Return the [X, Y] coordinate for the center point of the cell that contains the specified text.  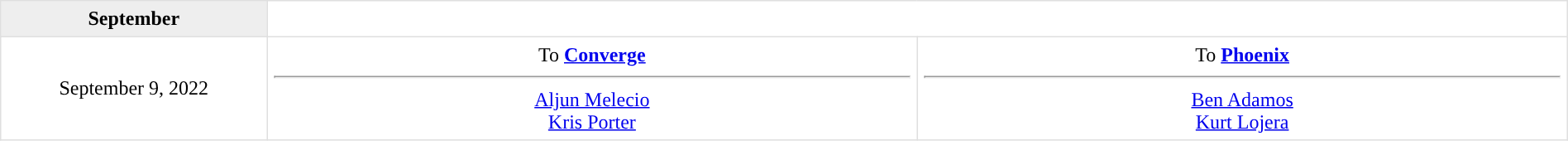
September [134, 19]
September 9, 2022 [134, 88]
To PhoenixBen AdamosKurt Lojera [1242, 88]
To ConvergeAljun MelecioKris Porter [592, 88]
